Pinpoint the cell where the given text exists, returning its (X, Y) midpoint coordinate. 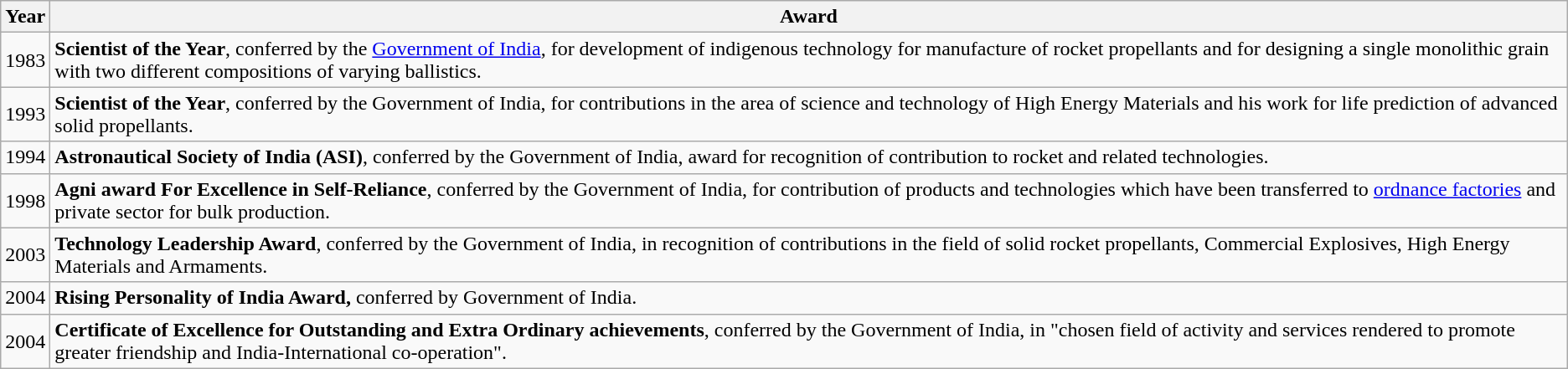
Year (25, 17)
Award (809, 17)
1983 (25, 60)
1998 (25, 201)
1993 (25, 114)
2003 (25, 254)
1994 (25, 157)
Astronautical Society of India (ASI), conferred by the Government of India, award for recognition of contribution to rocket and related technologies. (809, 157)
Rising Personality of India Award, conferred by Government of India. (809, 298)
